Scan for the cell matching the given text and deliver its [x, y] coordinate at center. 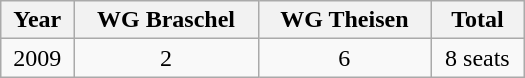
6 [344, 58]
2009 [38, 58]
Total [478, 20]
Year [38, 20]
WG Theisen [344, 20]
8 seats [478, 58]
WG Braschel [166, 20]
2 [166, 58]
